From the cell containing the given text, extract its center point as (X, Y) coordinate. 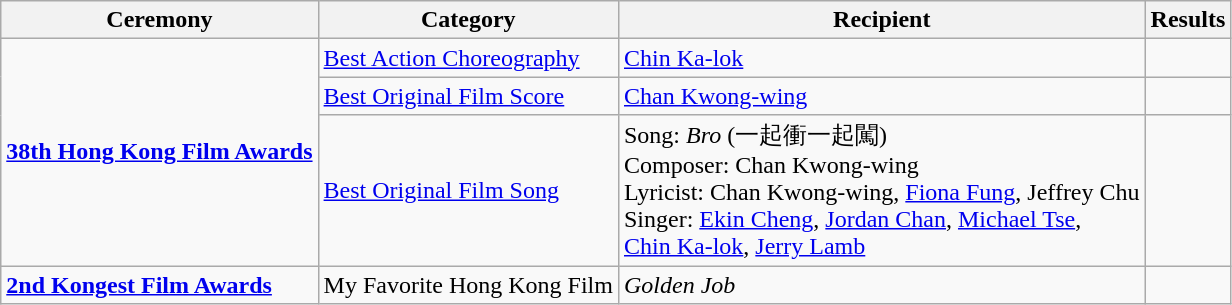
Results (1188, 20)
Best Original Film Score (468, 96)
Best Action Choreography (468, 58)
My Favorite Hong Kong Film (468, 285)
Recipient (882, 20)
Ceremony (160, 20)
2nd Kongest Film Awards (160, 285)
Chan Kwong-wing (882, 96)
Category (468, 20)
Chin Ka-lok (882, 58)
Best Original Film Song (468, 190)
38th Hong Kong Film Awards (160, 152)
Golden Job (882, 285)
